Return the (X, Y) coordinate for the center point of the cell that contains the specified text.  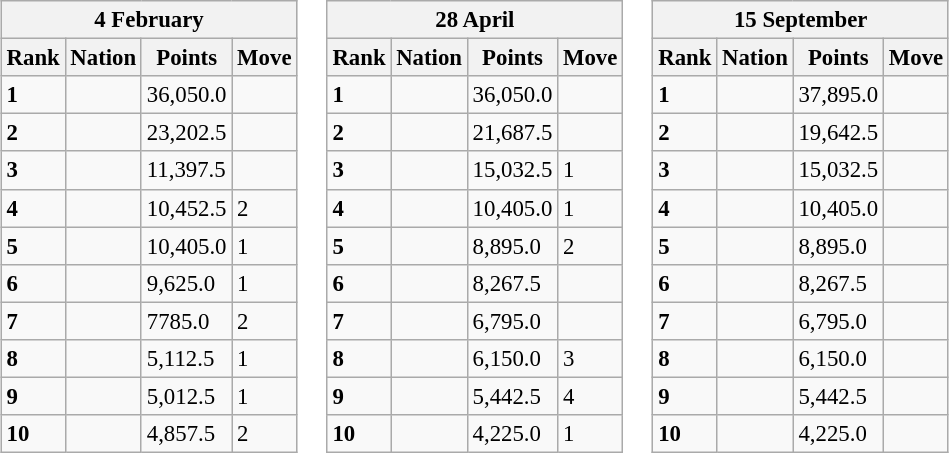
4 February (149, 20)
37,895.0 (838, 95)
15 September (801, 20)
23,202.5 (186, 133)
5,012.5 (186, 396)
7785.0 (186, 321)
9,625.0 (186, 283)
5,112.5 (186, 358)
19,642.5 (838, 133)
4,857.5 (186, 434)
10,452.5 (186, 208)
28 April (475, 20)
21,687.5 (512, 133)
11,397.5 (186, 170)
